Output the (x, y) coordinate of the center of the cell containing the given text.  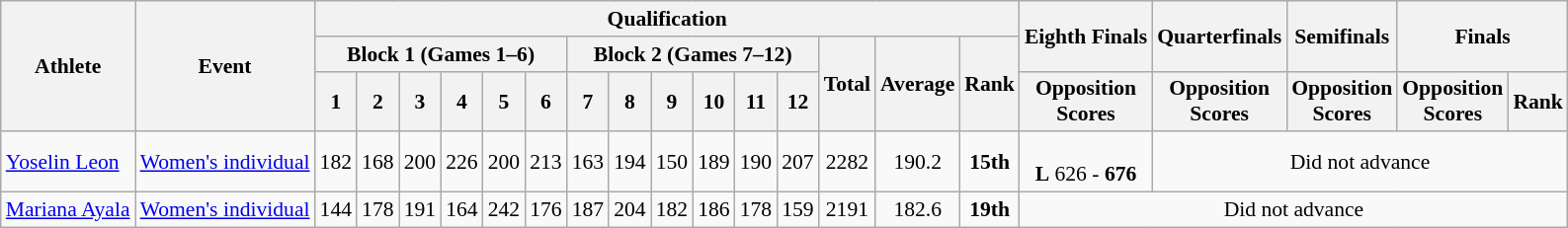
242 (504, 210)
194 (630, 162)
2 (377, 101)
7 (589, 101)
189 (713, 162)
15th (990, 162)
176 (545, 210)
5 (504, 101)
2282 (848, 162)
Quarterfinals (1219, 36)
10 (713, 101)
L 626 - 676 (1086, 162)
3 (421, 101)
204 (630, 210)
182.6 (917, 210)
Block 1 (Games 1–6) (441, 54)
8 (630, 101)
186 (713, 210)
Athlete (68, 66)
207 (798, 162)
Finals (1482, 36)
6 (545, 101)
187 (589, 210)
Eighth Finals (1086, 36)
226 (462, 162)
Block 2 (Games 7–12) (694, 54)
168 (377, 162)
191 (421, 210)
2191 (848, 210)
213 (545, 162)
163 (589, 162)
159 (798, 210)
Average (917, 85)
Qualification (668, 19)
Semifinals (1342, 36)
1 (336, 101)
Total (848, 85)
12 (798, 101)
Yoselin Leon (68, 162)
9 (672, 101)
Event (225, 66)
144 (336, 210)
190 (757, 162)
4 (462, 101)
Mariana Ayala (68, 210)
150 (672, 162)
164 (462, 210)
19th (990, 210)
190.2 (917, 162)
11 (757, 101)
